Provide the [x, y] coordinate of the cell's center where the given text is located.  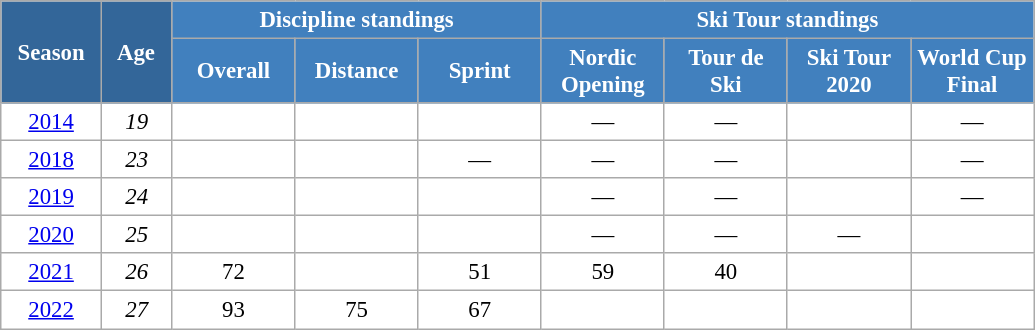
93 [234, 310]
Tour deSki [726, 72]
27 [136, 310]
2019 [52, 197]
2021 [52, 273]
Distance [356, 72]
19 [136, 122]
Ski Tour standings [787, 20]
Age [136, 52]
Discipline standings [356, 20]
Overall [234, 72]
25 [136, 235]
40 [726, 273]
59 [602, 273]
24 [136, 197]
Ski Tour2020 [848, 72]
NordicOpening [602, 72]
2022 [52, 310]
67 [480, 310]
2014 [52, 122]
Sprint [480, 72]
75 [356, 310]
2020 [52, 235]
72 [234, 273]
2018 [52, 160]
51 [480, 273]
23 [136, 160]
26 [136, 273]
Season [52, 52]
World CupFinal [972, 72]
